For the text-containing cell, return its midpoint in (x, y) coordinate format. 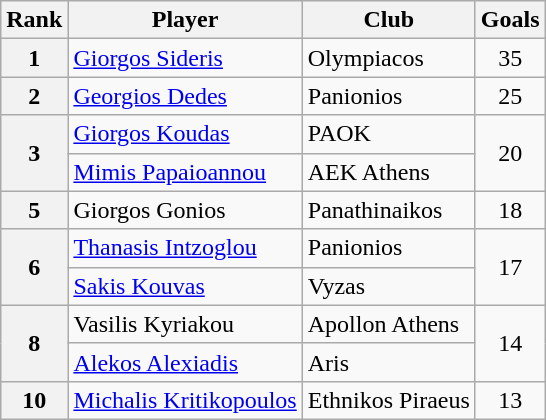
Georgios Dedes (185, 96)
Michalis Kritikopoulos (185, 400)
5 (34, 210)
2 (34, 96)
Alekos Alexiadis (185, 362)
8 (34, 343)
Ethnikos Piraeus (388, 400)
Giorgos Koudas (185, 134)
Aris (388, 362)
Club (388, 20)
Vyzas (388, 286)
14 (510, 343)
Mimis Papaioannou (185, 172)
Apollon Athens (388, 324)
25 (510, 96)
17 (510, 267)
Panathinaikos (388, 210)
Giorgos Gonios (185, 210)
18 (510, 210)
Thanasis Intzoglou (185, 248)
20 (510, 153)
Vasilis Kyriakou (185, 324)
35 (510, 58)
13 (510, 400)
Player (185, 20)
Olympiacos (388, 58)
Rank (34, 20)
10 (34, 400)
1 (34, 58)
Goals (510, 20)
PAOK (388, 134)
AEK Athens (388, 172)
Sakis Kouvas (185, 286)
Giorgos Sideris (185, 58)
6 (34, 267)
3 (34, 153)
